Find where the given text appears and provide that cell's center as [X, Y] coordinate. 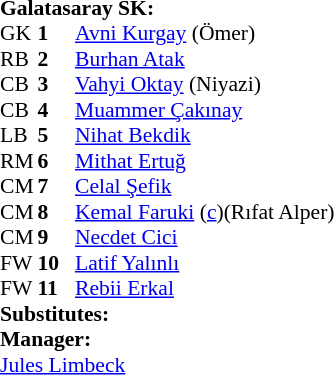
4 [57, 110]
10 [57, 263]
11 [57, 289]
6 [57, 161]
7 [57, 187]
RB [19, 59]
1 [57, 33]
LB [19, 135]
8 [57, 212]
RM [19, 161]
2 [57, 59]
5 [57, 135]
3 [57, 85]
9 [57, 237]
GK [19, 33]
